Extract the (X, Y) coordinate from the center of the cell holding the provided text.  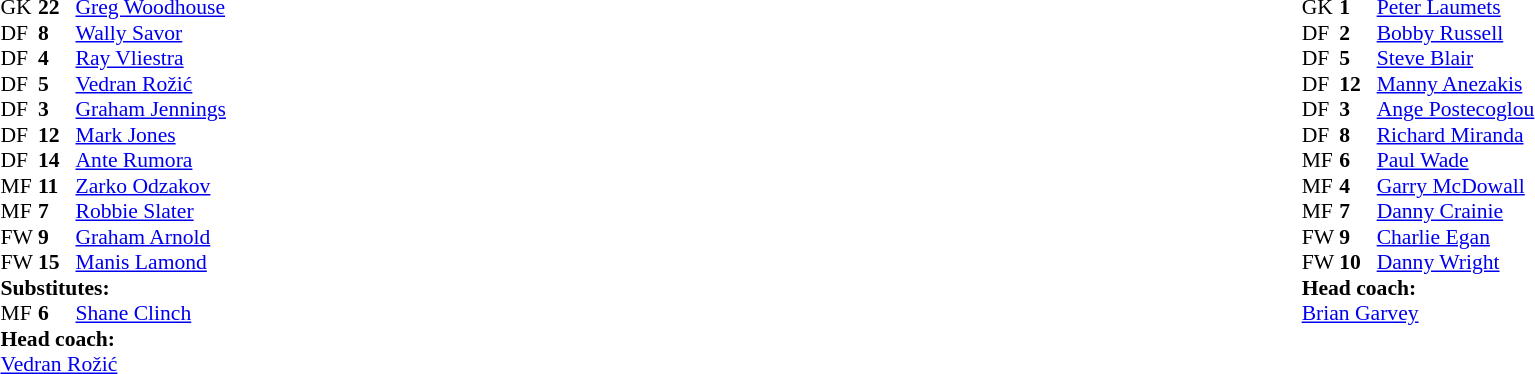
Vedran Rožić (151, 84)
Shane Clinch (151, 313)
Steve Blair (1456, 59)
Manny Anezakis (1456, 84)
Graham Jennings (151, 109)
Richard Miranda (1456, 135)
Robbie Slater (151, 211)
14 (57, 161)
Bobby Russell (1456, 33)
Ray Vliestra (151, 59)
Danny Crainie (1456, 211)
Paul Wade (1456, 161)
2 (1358, 33)
Wally Savor (151, 33)
Brian Garvey (1418, 313)
Garry McDowall (1456, 186)
Manis Lamond (151, 263)
Mark Jones (151, 135)
15 (57, 263)
Graham Arnold (151, 237)
Ange Postecoglou (1456, 109)
Ante Rumora (151, 161)
11 (57, 186)
Zarko Odzakov (151, 186)
Charlie Egan (1456, 237)
Danny Wright (1456, 263)
Substitutes: (112, 288)
10 (1358, 263)
